Extract the [x, y] coordinate from the center of the cell holding the provided text.  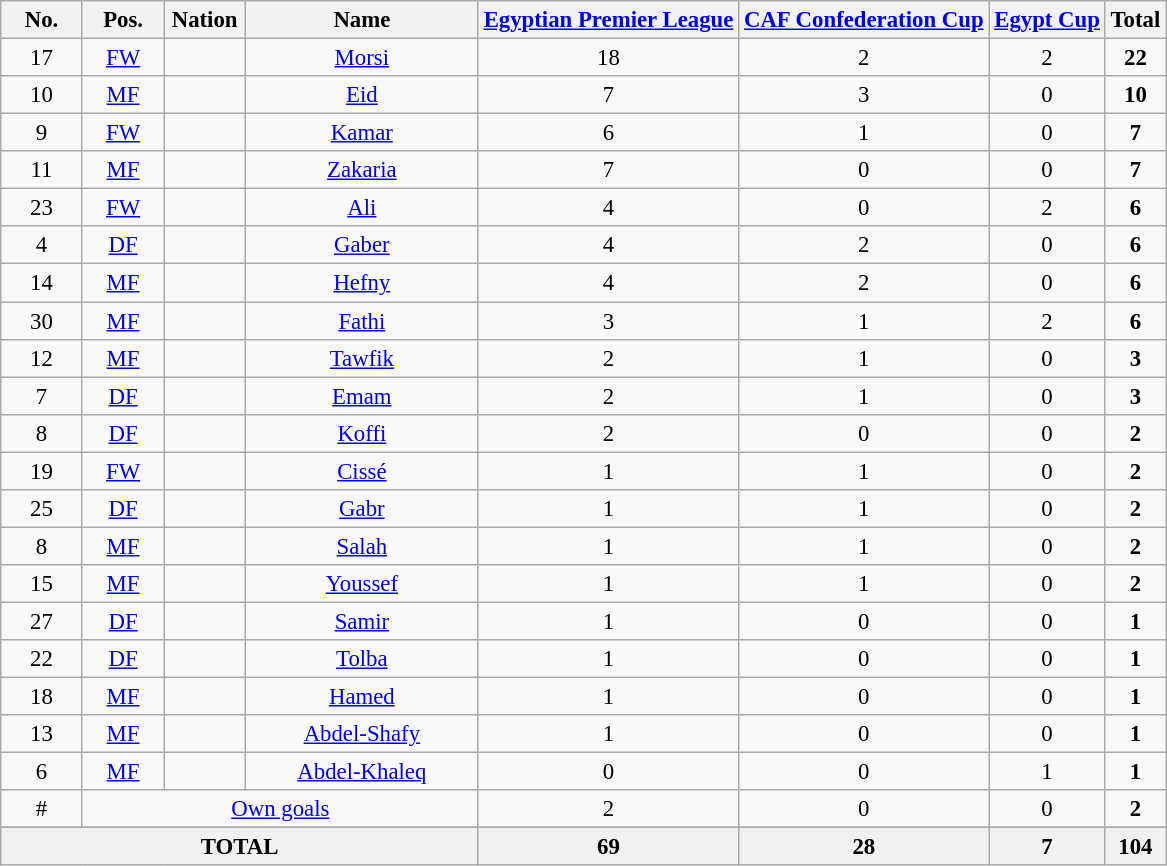
Gabr [362, 509]
104 [1135, 847]
Zakaria [362, 170]
Tolba [362, 659]
Hamed [362, 697]
Youssef [362, 584]
No. [42, 20]
Eid [362, 95]
Cissé [362, 471]
Salah [362, 546]
17 [42, 58]
69 [608, 847]
12 [42, 358]
13 [42, 734]
30 [42, 321]
Emam [362, 396]
Morsi [362, 58]
25 [42, 509]
14 [42, 283]
Ali [362, 208]
Pos. [123, 20]
Nation [205, 20]
23 [42, 208]
Fathi [362, 321]
11 [42, 170]
9 [42, 133]
CAF Confederation Cup [864, 20]
Gaber [362, 245]
Egyptian Premier League [608, 20]
15 [42, 584]
27 [42, 621]
Samir [362, 621]
Kamar [362, 133]
Hefny [362, 283]
Tawfik [362, 358]
28 [864, 847]
Own goals [280, 809]
Abdel-Shafy [362, 734]
Abdel-Khaleq [362, 772]
# [42, 809]
Name [362, 20]
Egypt Cup [1047, 20]
Koffi [362, 433]
19 [42, 471]
TOTAL [240, 847]
Total [1135, 20]
